Find where the given text appears and provide that cell's center as [x, y] coordinate. 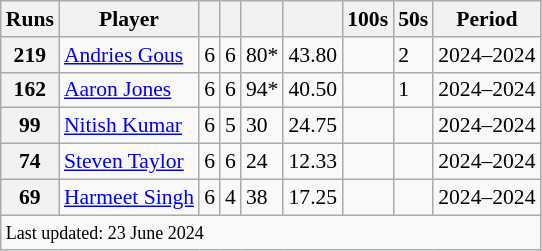
69 [30, 197]
17.25 [312, 197]
Last updated: 23 June 2024 [271, 233]
1 [413, 90]
94* [262, 90]
219 [30, 55]
Player [129, 19]
5 [230, 126]
24.75 [312, 126]
2 [413, 55]
99 [30, 126]
Runs [30, 19]
Andries Gous [129, 55]
80* [262, 55]
Aaron Jones [129, 90]
100s [368, 19]
40.50 [312, 90]
Nitish Kumar [129, 126]
Harmeet Singh [129, 197]
74 [30, 162]
4 [230, 197]
38 [262, 197]
50s [413, 19]
Steven Taylor [129, 162]
162 [30, 90]
24 [262, 162]
30 [262, 126]
12.33 [312, 162]
Period [486, 19]
43.80 [312, 55]
